From the cell containing the given text, extract its center point as [x, y] coordinate. 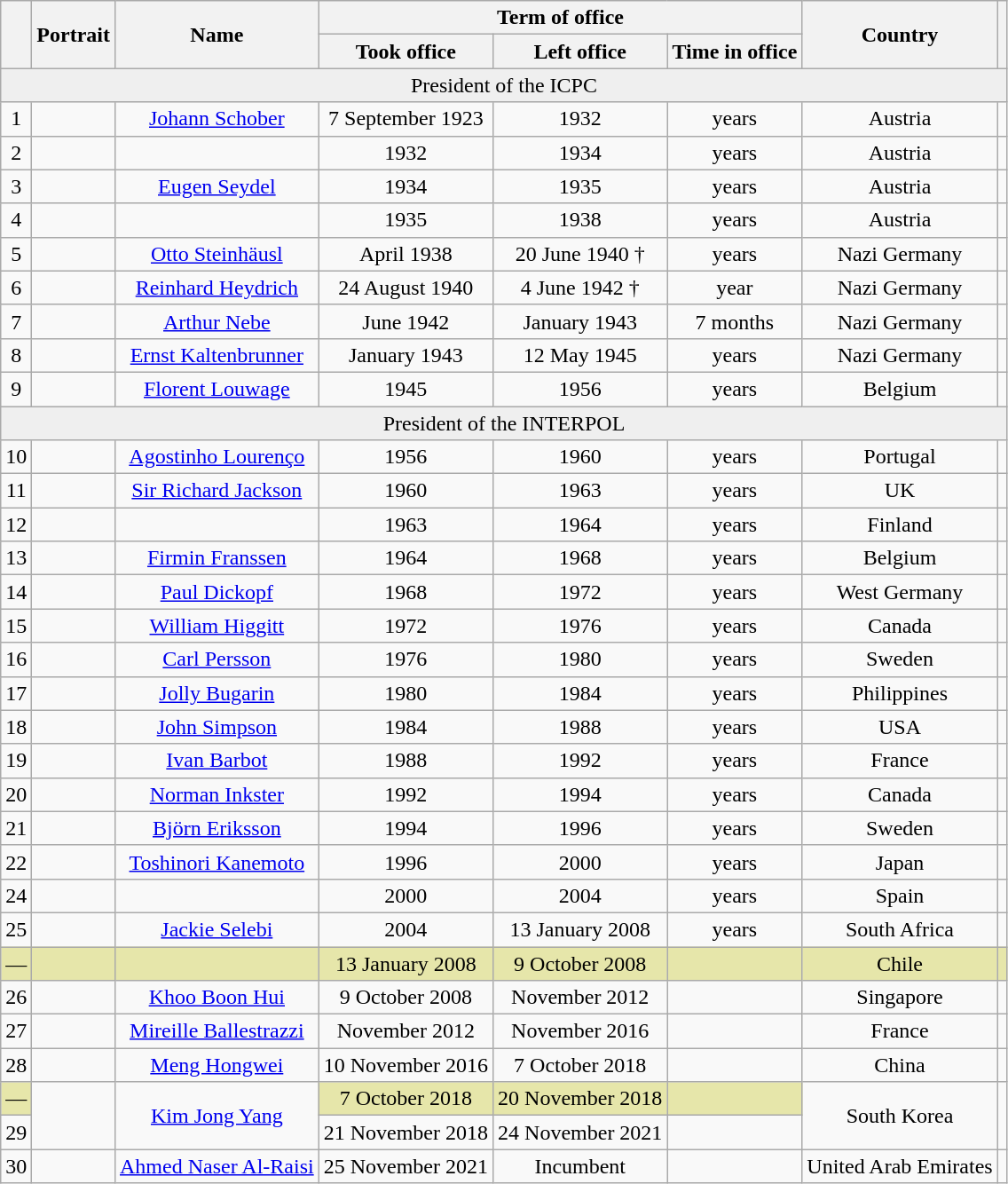
China [900, 1065]
Term of office [561, 18]
Ernst Kaltenbrunner [217, 355]
November 2016 [580, 1031]
20 June 1940 † [580, 254]
21 [16, 828]
Sir Richard Jackson [217, 491]
6 [16, 288]
Philippines [900, 693]
4 [16, 220]
Country [900, 35]
Took office [406, 51]
20 [16, 794]
Paul Dickopf [217, 592]
Agostinho Lourenço [217, 457]
24 [16, 896]
Name [217, 35]
13 [16, 558]
1938 [580, 220]
Arthur Nebe [217, 321]
Otto Steinhäusl [217, 254]
30 [16, 1166]
21 November 2018 [406, 1133]
18 [16, 727]
28 [16, 1065]
1945 [406, 389]
20 November 2018 [580, 1099]
27 [16, 1031]
12 May 1945 [580, 355]
10 November 2016 [406, 1065]
3 [16, 186]
Chile [900, 963]
24 November 2021 [580, 1133]
year [735, 288]
Portugal [900, 457]
25 November 2021 [406, 1166]
Johann Schober [217, 119]
Florent Louwage [217, 389]
Left office [580, 51]
Ahmed Naser Al-Raisi [217, 1166]
UK [900, 491]
Firmin Franssen [217, 558]
Time in office [735, 51]
President of the INTERPOL [504, 423]
Finland [900, 525]
Carl Persson [217, 659]
Jolly Bugarin [217, 693]
Björn Eriksson [217, 828]
7 months [735, 321]
Reinhard Heydrich [217, 288]
26 [16, 998]
24 August 1940 [406, 288]
Kim Jong Yang [217, 1116]
25 [16, 929]
Khoo Boon Hui [217, 998]
Japan [900, 862]
14 [16, 592]
West Germany [900, 592]
Incumbent [580, 1166]
11 [16, 491]
USA [900, 727]
7 September 1923 [406, 119]
12 [16, 525]
10 [16, 457]
Meng Hongwei [217, 1065]
President of the ICPC [504, 85]
17 [16, 693]
Eugen Seydel [217, 186]
South Africa [900, 929]
Portrait [74, 35]
United Arab Emirates [900, 1166]
June 1942 [406, 321]
5 [16, 254]
Singapore [900, 998]
April 1938 [406, 254]
4 June 1942 † [580, 288]
16 [16, 659]
7 [16, 321]
29 [16, 1133]
Norman Inkster [217, 794]
22 [16, 862]
9 [16, 389]
William Higgitt [217, 626]
1 [16, 119]
South Korea [900, 1116]
8 [16, 355]
Ivan Barbot [217, 761]
Toshinori Kanemoto [217, 862]
19 [16, 761]
15 [16, 626]
Jackie Selebi [217, 929]
Mireille Ballestrazzi [217, 1031]
John Simpson [217, 727]
Spain [900, 896]
2 [16, 153]
